Scan for the cell matching the given text and deliver its (x, y) coordinate at center. 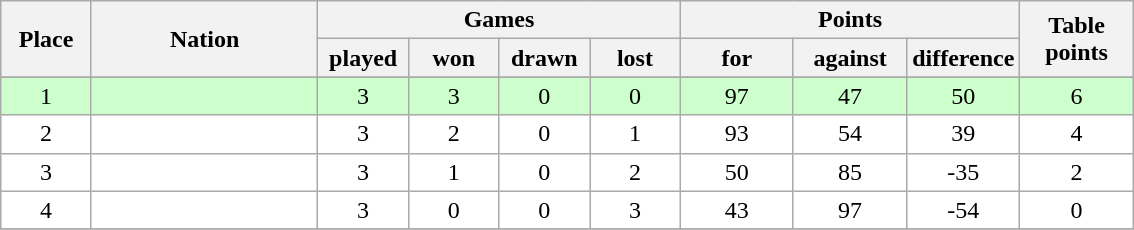
for (736, 58)
difference (964, 58)
93 (736, 134)
won (454, 58)
-54 (964, 210)
played (364, 58)
-35 (964, 172)
43 (736, 210)
Games (499, 20)
39 (964, 134)
against (850, 58)
6 (1076, 96)
85 (850, 172)
drawn (544, 58)
Nation (204, 39)
Place (46, 39)
Tablepoints (1076, 39)
Points (850, 20)
lost (636, 58)
54 (850, 134)
47 (850, 96)
